Pinpoint the cell where the given text exists, returning its (x, y) midpoint coordinate. 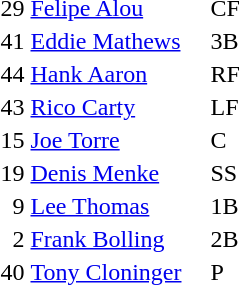
Denis Menke (118, 173)
Hank Aaron (118, 74)
Joe Torre (118, 140)
Eddie Mathews (118, 41)
Frank Bolling (118, 239)
Rico Carty (118, 107)
Lee Thomas (118, 206)
